Scan for the cell matching the given text and deliver its (x, y) coordinate at center. 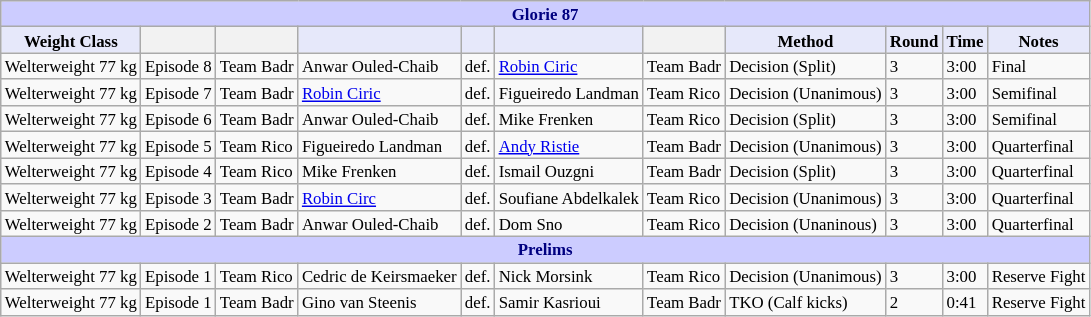
Episode 6 (178, 119)
Gino van Steenis (380, 302)
Episode 8 (178, 66)
Nick Morsink (569, 276)
Soufiane Abdelkalek (569, 197)
Notes (1039, 40)
Episode 2 (178, 224)
Episode 7 (178, 93)
Ismail Ouzgni (569, 171)
Glorie 87 (546, 14)
Andy Ristie (569, 145)
Round (914, 40)
Method (806, 40)
Episode 5 (178, 145)
Episode 4 (178, 171)
Weight Class (71, 40)
Time (964, 40)
Episode 3 (178, 197)
TKO (Calf kicks) (806, 302)
2 (914, 302)
Dom Sno (569, 224)
Samir Kasrioui (569, 302)
Decision (Unaninous) (806, 224)
Prelims (546, 250)
Robin Circ (380, 197)
Final (1039, 66)
Cedric de Keirsmaeker (380, 276)
0:41 (964, 302)
